Detect which cell encompasses the target text, then output its [X, Y] center coordinate. 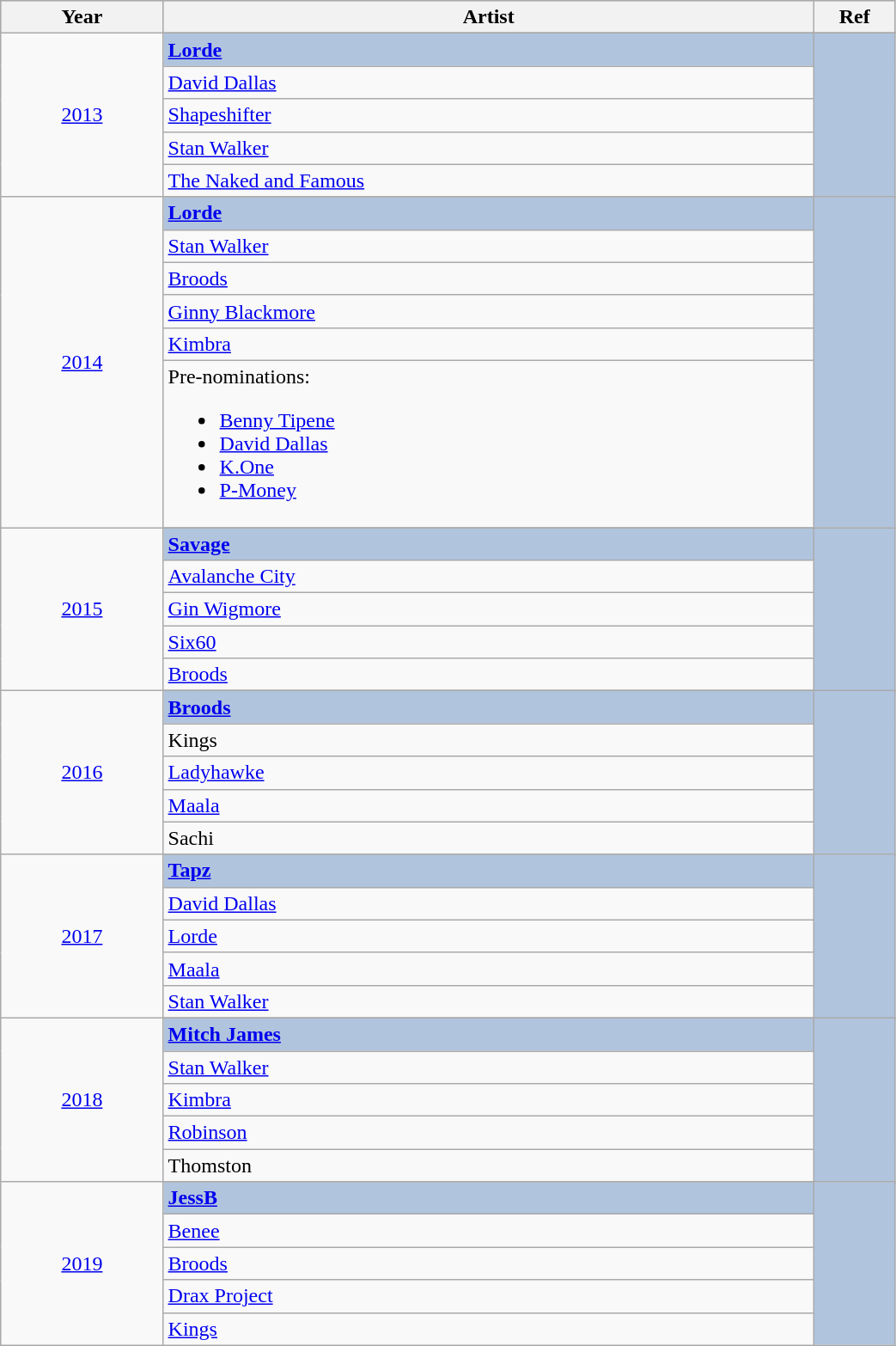
2018 [82, 1099]
Drax Project [488, 1296]
Ladyhawke [488, 773]
Year [82, 17]
2015 [82, 609]
Ginny Blackmore [488, 311]
Six60 [488, 642]
The Naked and Famous [488, 180]
Tapz [488, 871]
2013 [82, 115]
Pre-nominations:Benny TipeneDavid DallasK.OneP-Money [488, 444]
Savage [488, 544]
Ref [854, 17]
Avalanche City [488, 577]
JessB [488, 1198]
Shapeshifter [488, 115]
Artist [488, 17]
Robinson [488, 1133]
Mitch James [488, 1034]
2016 [82, 773]
2019 [82, 1263]
Gin Wigmore [488, 609]
Benee [488, 1231]
2017 [82, 936]
Sachi [488, 838]
2014 [82, 362]
Thomston [488, 1166]
